Extract the (x, y) coordinate from the center of the cell holding the provided text.  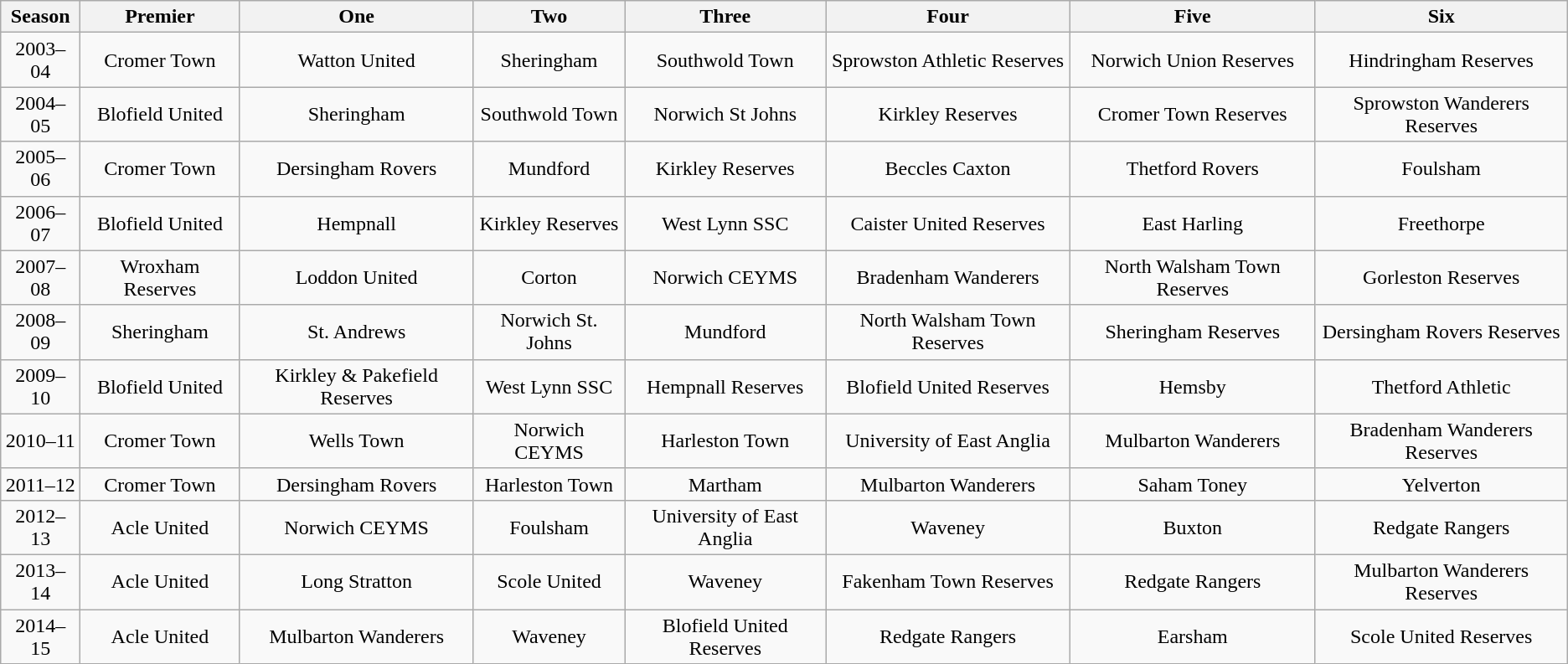
Norwich Union Reserves (1193, 60)
Freethorpe (1441, 223)
Hempnall Reserves (725, 387)
Dersingham Rovers Reserves (1441, 332)
Long Stratton (357, 581)
Mulbarton Wanderers Reserves (1441, 581)
Scole United (549, 581)
Fakenham Town Reserves (948, 581)
Hemsby (1193, 387)
Three (725, 17)
Sheringham Reserves (1193, 332)
2007–08 (40, 278)
Saham Toney (1193, 484)
2013–14 (40, 581)
Bradenham Wanderers (948, 278)
Kirkley & Pakefield Reserves (357, 387)
2003–04 (40, 60)
2008–09 (40, 332)
Earsham (1193, 636)
Thetford Rovers (1193, 169)
2012–13 (40, 528)
2004–05 (40, 114)
Yelverton (1441, 484)
Wroxham Reserves (161, 278)
Scole United Reserves (1441, 636)
Season (40, 17)
East Harling (1193, 223)
Gorleston Reserves (1441, 278)
St. Andrews (357, 332)
2011–12 (40, 484)
Wells Town (357, 440)
Thetford Athletic (1441, 387)
Watton United (357, 60)
One (357, 17)
Martham (725, 484)
2009–10 (40, 387)
Sprowston Wanderers Reserves (1441, 114)
Hindringham Reserves (1441, 60)
Premier (161, 17)
Caister United Reserves (948, 223)
Norwich St. Johns (549, 332)
2014–15 (40, 636)
Loddon United (357, 278)
Six (1441, 17)
Five (1193, 17)
2005–06 (40, 169)
Bradenham Wanderers Reserves (1441, 440)
2010–11 (40, 440)
Sprowston Athletic Reserves (948, 60)
Four (948, 17)
Norwich St Johns (725, 114)
Hempnall (357, 223)
Corton (549, 278)
Two (549, 17)
Cromer Town Reserves (1193, 114)
Beccles Caxton (948, 169)
2006–07 (40, 223)
Buxton (1193, 528)
